Detect which cell encompasses the target text, then output its [x, y] center coordinate. 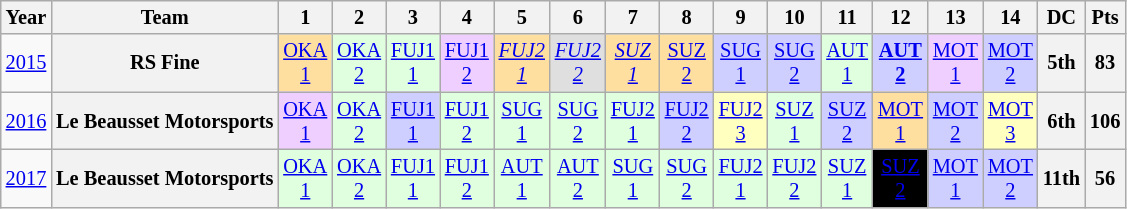
11th [1062, 178]
8 [687, 17]
2 [359, 17]
6 [578, 17]
6th [1062, 121]
11 [847, 17]
DC [1062, 17]
1 [305, 17]
RS Fine [164, 63]
Team [164, 17]
2017 [26, 178]
Year [26, 17]
2015 [26, 63]
56 [1105, 178]
5 [522, 17]
4 [467, 17]
106 [1105, 121]
83 [1105, 63]
Pts [1105, 17]
7 [633, 17]
2016 [26, 121]
9 [741, 17]
5th [1062, 63]
10 [794, 17]
FUJ23 [741, 121]
MOT3 [1010, 121]
3 [413, 17]
12 [900, 17]
13 [956, 17]
14 [1010, 17]
